Capture the cell that displays the provided text and extract its (x, y) central coordinate. 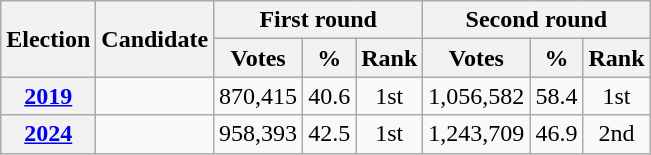
Election (48, 39)
46.9 (556, 134)
1,056,582 (476, 96)
Second round (536, 20)
2nd (616, 134)
1,243,709 (476, 134)
958,393 (258, 134)
42.5 (330, 134)
2019 (48, 96)
870,415 (258, 96)
58.4 (556, 96)
40.6 (330, 96)
First round (318, 20)
Candidate (155, 39)
2024 (48, 134)
